For the text-containing cell, return its midpoint in (X, Y) coordinate format. 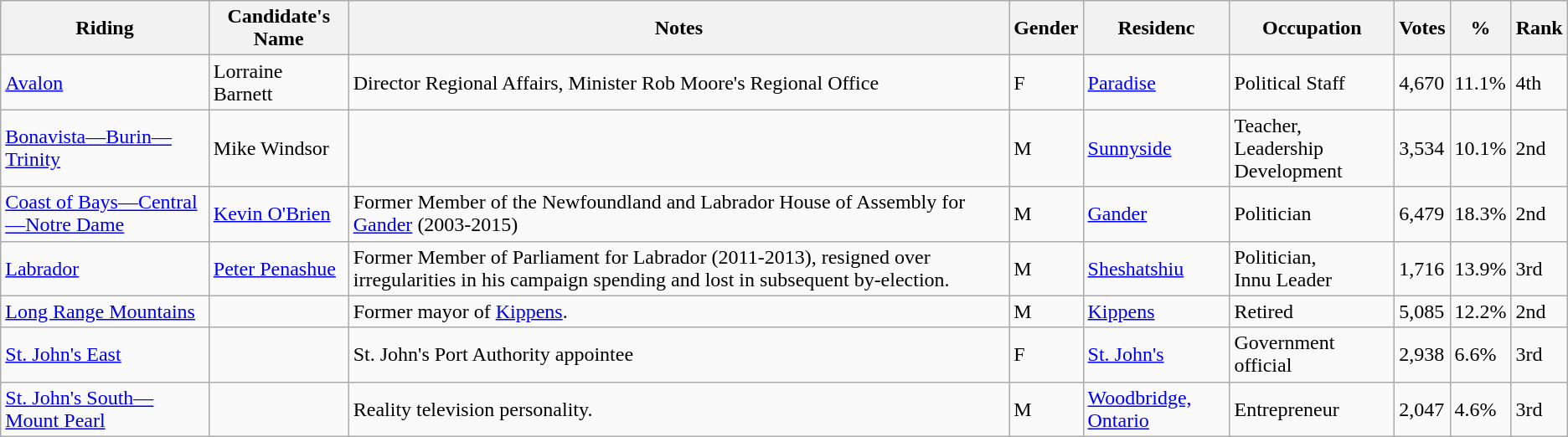
Long Range Mountains (106, 311)
Former Member of Parliament for Labrador (2011-2013), resigned over irregularities in his campaign spending and lost in subsequent by-election. (678, 268)
Retired (1312, 311)
6.6% (1481, 355)
Reality television personality. (678, 409)
13.9% (1481, 268)
2,938 (1422, 355)
4,670 (1422, 82)
Former mayor of Kippens. (678, 311)
Gander (1156, 214)
Lorraine Barnett (278, 82)
Government official (1312, 355)
Politician,Innu Leader (1312, 268)
St. John's East (106, 355)
5,085 (1422, 311)
Kevin O'Brien (278, 214)
Votes (1422, 28)
Gender (1046, 28)
Mike Windsor (278, 148)
18.3% (1481, 214)
Politician (1312, 214)
3,534 (1422, 148)
1,716 (1422, 268)
2,047 (1422, 409)
Occupation (1312, 28)
Rank (1540, 28)
Sunnyside (1156, 148)
Paradise (1156, 82)
Labrador (106, 268)
12.2% (1481, 311)
Former Member of the Newfoundland and Labrador House of Assembly for Gander (2003-2015) (678, 214)
11.1% (1481, 82)
Bonavista—Burin—Trinity (106, 148)
Entrepreneur (1312, 409)
Teacher,Leadership Development (1312, 148)
Kippens (1156, 311)
Coast of Bays—Central—Notre Dame (106, 214)
Candidate's Name (278, 28)
% (1481, 28)
Political Staff (1312, 82)
Avalon (106, 82)
St. John's Port Authority appointee (678, 355)
Peter Penashue (278, 268)
St. John's South—Mount Pearl (106, 409)
4th (1540, 82)
6,479 (1422, 214)
Woodbridge, Ontario (1156, 409)
Sheshatshiu (1156, 268)
4.6% (1481, 409)
St. John's (1156, 355)
10.1% (1481, 148)
Notes (678, 28)
Riding (106, 28)
Director Regional Affairs, Minister Rob Moore's Regional Office (678, 82)
Residenc (1156, 28)
